Provide the (X, Y) coordinate of the cell's center where the given text is located.  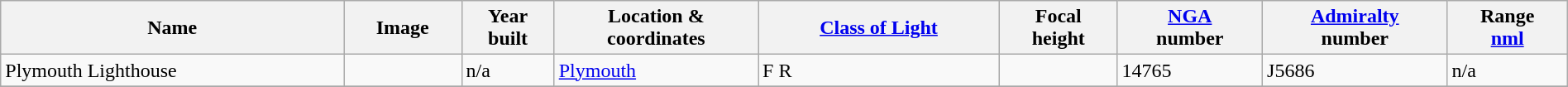
F R (879, 70)
Image (403, 28)
Name (172, 28)
Yearbuilt (508, 28)
14765 (1189, 70)
NGAnumber (1189, 28)
Admiraltynumber (1355, 28)
Location & coordinates (656, 28)
Class of Light (879, 28)
Plymouth (656, 70)
Focalheight (1059, 28)
Rangenml (1507, 28)
J5686 (1355, 70)
Plymouth Lighthouse (172, 70)
